Detect which cell encompasses the target text, then output its (x, y) center coordinate. 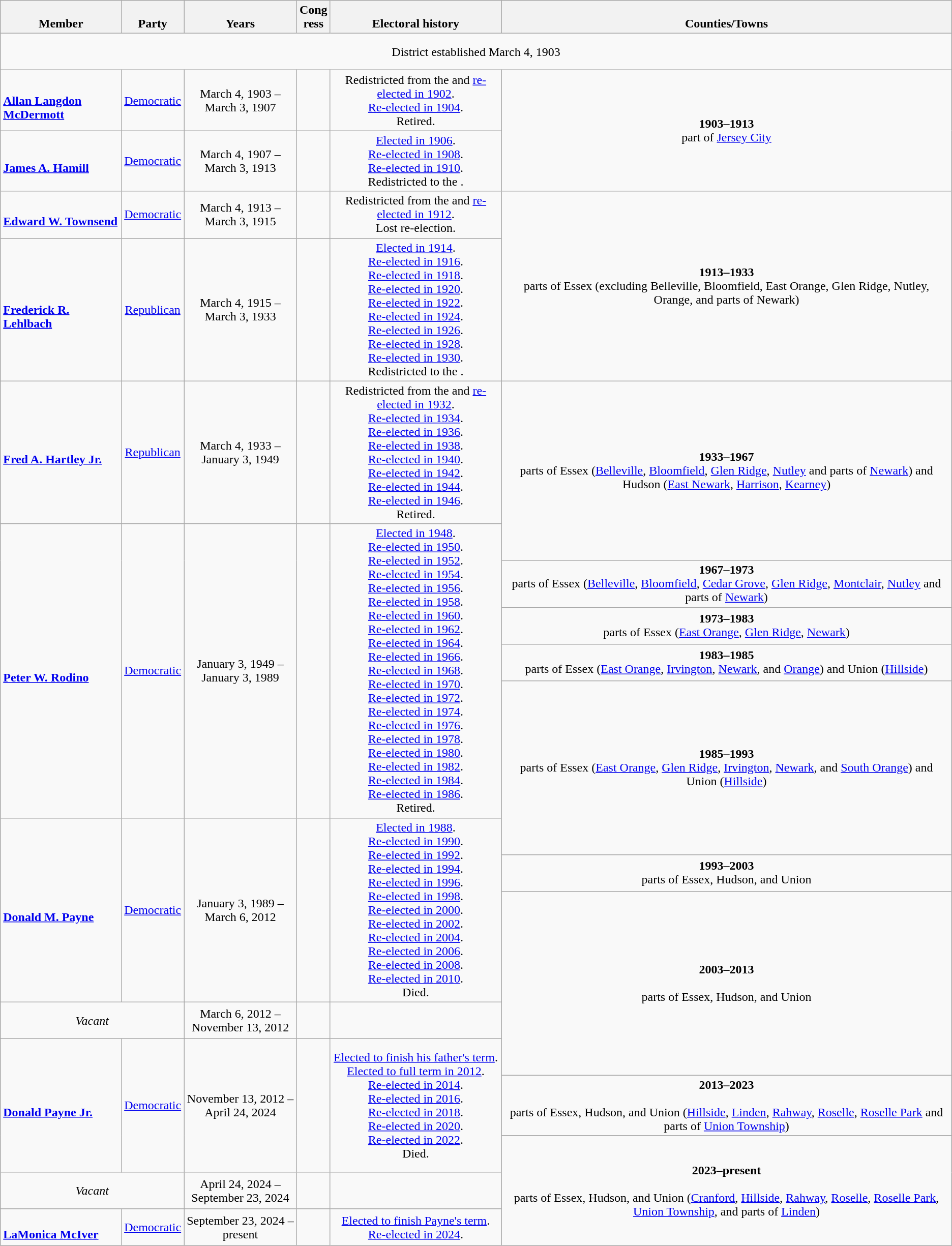
Electoral history (416, 17)
March 6, 2012 –November 13, 2012 (241, 1020)
Congress (313, 17)
Party (153, 17)
1993–2003parts of Essex, Hudson, and Union (726, 873)
1985–1993parts of Essex (East Orange, Glen Ridge, Irvington, Newark, and South Orange) and Union (Hillside) (726, 767)
Counties/Towns (726, 17)
Frederick R. Lehlbach (61, 309)
Member (61, 17)
James A. Hamill (61, 161)
1983–1985parts of Essex (East Orange, Irvington, Newark, and Orange) and Union (Hillside) (726, 662)
April 24, 2024 –September 23, 2024 (241, 1191)
March 4, 1933 –January 3, 1949 (241, 453)
March 4, 1903 –March 3, 1907 (241, 101)
November 13, 2012 –April 24, 2024 (241, 1106)
Redistricted from the and re-elected in 1912.Lost re-election. (416, 215)
1903–1913part of Jersey City (726, 131)
Years (241, 17)
Redistricted from the and re-elected in 1902.Re-elected in 1904.Retired. (416, 101)
1933–1967parts of Essex (Belleville, Bloomfield, Glen Ridge, Nutley and parts of Newark) and Hudson (East Newark, Harrison, Kearney) (726, 471)
Elected in 1906.Re-elected in 1908.Re-elected in 1910.Redistricted to the . (416, 161)
Allan Langdon McDermott (61, 101)
January 3, 1949 –January 3, 1989 (241, 671)
1967–1973parts of Essex (Belleville, Bloomfield, Cedar Grove, Glen Ridge, Montclair, Nutley and parts of Newark) (726, 584)
LaMonica McIver (61, 1227)
Elected to finish Payne's term.Re-elected in 2024. (416, 1227)
Fred A. Hartley Jr. (61, 453)
1973–1983parts of Essex (East Orange, Glen Ridge, Newark) (726, 626)
Peter W. Rodino (61, 671)
Donald M. Payne (61, 910)
1913–1933parts of Essex (excluding Belleville, Bloomfield, East Orange, Glen Ridge, Nutley, Orange, and parts of Newark) (726, 286)
Donald Payne Jr. (61, 1106)
September 23, 2024 –present (241, 1227)
March 4, 1913 –March 3, 1915 (241, 215)
District established March 4, 1903 (476, 52)
Edward W. Townsend (61, 215)
March 4, 1915 –March 3, 1933 (241, 309)
2003–2013parts of Essex, Hudson, and Union (726, 983)
March 4, 1907 –March 3, 1913 (241, 161)
January 3, 1989 –March 6, 2012 (241, 910)
2013–2023parts of Essex, Hudson, and Union (Hillside, Linden, Rahway, Roselle, Roselle Park and parts of Union Township) (726, 1106)
2023–presentparts of Essex, Hudson, and Union (Cranford, Hillside, Rahway, Roselle, Roselle Park, Union Township, and parts of Linden) (726, 1191)
